Provide the (x, y) coordinate of the cell's center where the given text is located.  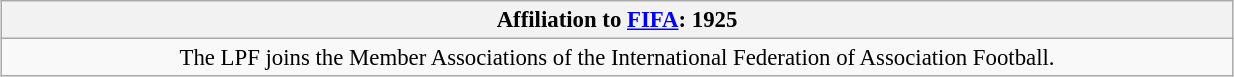
Affiliation to FIFA: 1925 (618, 20)
The LPF joins the Member Associations of the International Federation of Association Football. (618, 57)
